Locate the cell with the specified text and output its (X, Y) center coordinate. 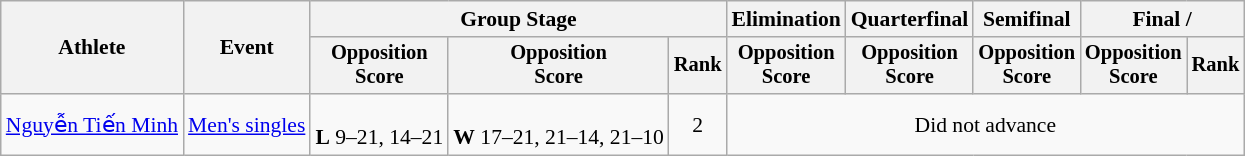
Final / (1162, 19)
Nguyễn Tiến Minh (92, 124)
Athlete (92, 48)
Did not advance (985, 124)
L 9–21, 14–21 (379, 124)
W 17–21, 21–14, 21–10 (558, 124)
Semifinal (1026, 19)
2 (698, 124)
Event (246, 48)
Men's singles (246, 124)
Quarterfinal (910, 19)
Group Stage (518, 19)
Elimination (786, 19)
